Capture the cell that displays the provided text and extract its (x, y) central coordinate. 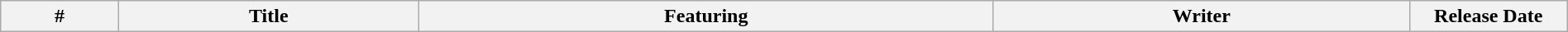
Title (268, 16)
Release Date (1489, 16)
Featuring (706, 16)
# (60, 16)
Writer (1201, 16)
